Detect which cell encompasses the target text, then output its (X, Y) center coordinate. 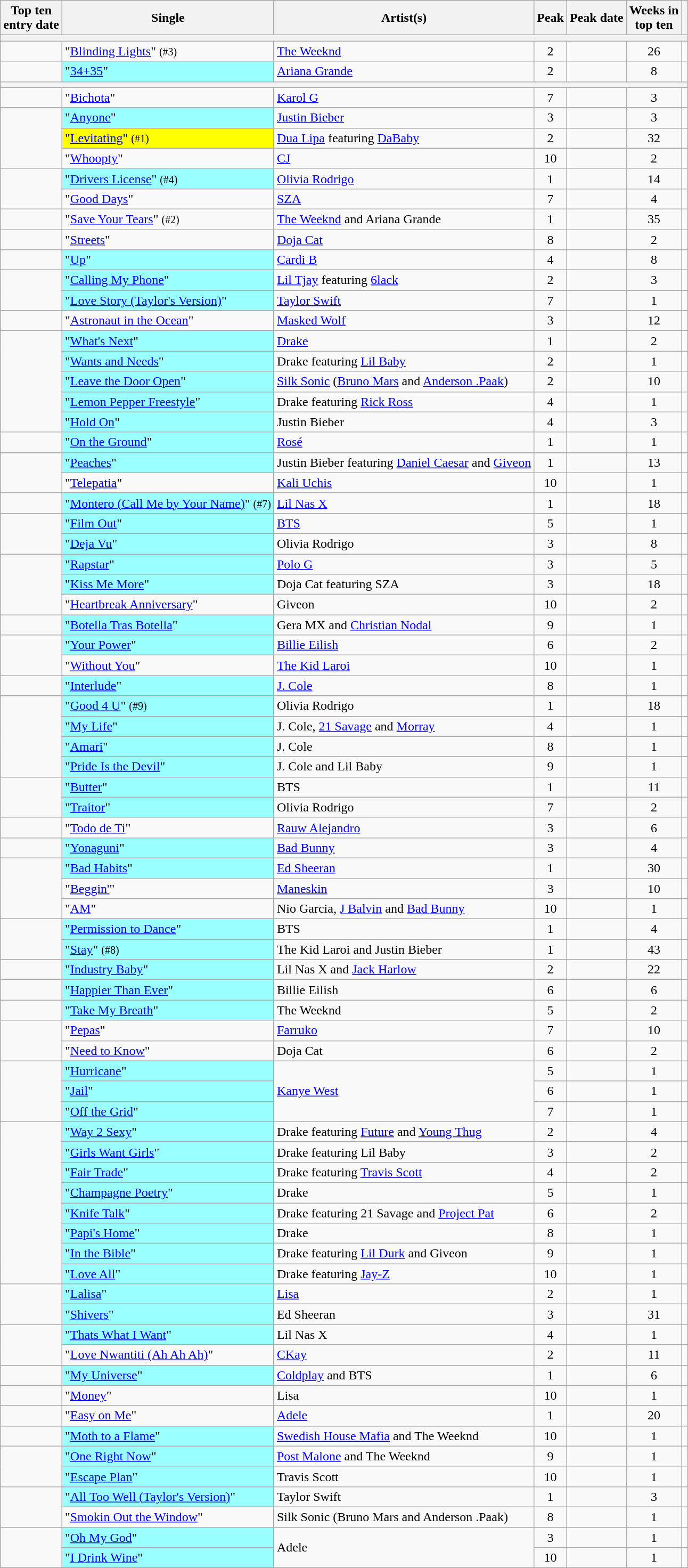
"Smokin Out the Window" (168, 1517)
"Film Out" (168, 523)
Swedish House Mafia and The Weeknd (404, 1436)
Drake featuring Rick Ross (404, 402)
12 (654, 321)
Maneskin (404, 888)
"Knife Talk" (168, 1213)
CJ (404, 158)
"Bad Habits" (168, 868)
Drake featuring Travis Scott (404, 1172)
26 (654, 51)
"Lemon Pepper Freestyle" (168, 402)
Single (168, 18)
"On the Ground" (168, 442)
"Streets" (168, 239)
"Money" (168, 1395)
"Interlude" (168, 686)
Weeks intop ten (654, 18)
The Weeknd and Ariana Grande (404, 219)
"Your Power" (168, 645)
"Need to Know" (168, 1051)
Masked Wolf (404, 321)
"Drivers License" (#4) (168, 178)
"Butter" (168, 787)
30 (654, 868)
"Love All" (168, 1274)
Doja Cat featuring SZA (404, 584)
"Save Your Tears" (#2) (168, 219)
20 (654, 1416)
Artist(s) (404, 18)
Drake featuring Lil Durk and Giveon (404, 1254)
Kanye West (404, 1091)
"Traitor" (168, 807)
"Industry Baby" (168, 970)
The Kid Laroi and Justin Bieber (404, 949)
Drake featuring Future and Young Thug (404, 1132)
Farruko (404, 1030)
"Montero (Call Me by Your Name)" (#7) (168, 503)
32 (654, 138)
"Todo de Ti" (168, 827)
"Fair Trade" (168, 1172)
"34+35" (168, 71)
"Love Nwantiti (Ah Ah Ah)" (168, 1355)
Top tenentry date (31, 18)
"Jail" (168, 1091)
Travis Scott (404, 1476)
"Wants and Needs" (168, 361)
"Papi's Home" (168, 1233)
Peak date (596, 18)
"Thats What I Want" (168, 1335)
"My Universe" (168, 1375)
"Calling My Phone" (168, 280)
"Stay" (#8) (168, 949)
Lil Tjay featuring 6lack (404, 280)
13 (654, 462)
"Lalisa" (168, 1294)
"Pepas" (168, 1030)
SZA (404, 199)
"Happier Than Ever" (168, 990)
"Off the Grid" (168, 1111)
"Blinding Lights" (#3) (168, 51)
The Kid Laroi (404, 665)
J. Cole and Lil Baby (404, 767)
Kali Uchis (404, 483)
"Shivers" (168, 1314)
"I Drink Wine" (168, 1558)
CKay (404, 1355)
"Beggin'" (168, 888)
"Without You" (168, 665)
"One Right Now" (168, 1456)
"In the Bible" (168, 1254)
"Girls Want Girls" (168, 1152)
"Bichota" (168, 98)
"Deja Vu" (168, 543)
"What's Next" (168, 341)
Polo G (404, 564)
"Good Days" (168, 199)
31 (654, 1314)
Drake featuring Jay-Z (404, 1274)
"All Too Well (Taylor's Version)" (168, 1497)
"Levitating" (#1) (168, 138)
22 (654, 970)
Peak (551, 18)
"Hold On" (168, 422)
Drake featuring 21 Savage and Project Pat (404, 1213)
"Moth to a Flame" (168, 1436)
"Oh My God" (168, 1537)
"Peaches" (168, 462)
"AM" (168, 909)
"Whoopty" (168, 158)
Rauw Alejandro (404, 827)
Giveon (404, 605)
"Take My Breath" (168, 1010)
"Easy on Me" (168, 1416)
"Heartbreak Anniversary" (168, 605)
Coldplay and BTS (404, 1375)
"Botella Tras Botella" (168, 625)
"Yonaguni" (168, 848)
Bad Bunny (404, 848)
Karol G (404, 98)
"Telepatia" (168, 483)
"Amari" (168, 746)
"Rapstar" (168, 564)
Ariana Grande (404, 71)
Cardi B (404, 260)
Rosé (404, 442)
Gera MX and Christian Nodal (404, 625)
"My Life" (168, 726)
"Anyone" (168, 118)
"Leave the Door Open" (168, 381)
Post Malone and The Weeknd (404, 1456)
"Escape Plan" (168, 1476)
"Good 4 U" (#9) (168, 706)
"Pride Is the Devil" (168, 767)
"Permission to Dance" (168, 929)
Lil Nas X and Jack Harlow (404, 970)
J. Cole, 21 Savage and Morray (404, 726)
"Up" (168, 260)
"Astronaut in the Ocean" (168, 321)
Dua Lipa featuring DaBaby (404, 138)
"Hurricane" (168, 1071)
Justin Bieber featuring Daniel Caesar and Giveon (404, 462)
"Kiss Me More" (168, 584)
"Champagne Poetry" (168, 1192)
35 (654, 219)
14 (654, 178)
"Way 2 Sexy" (168, 1132)
Nio Garcia, J Balvin and Bad Bunny (404, 909)
"Love Story (Taylor's Version)" (168, 300)
43 (654, 949)
